Locate the cell with the specified text and output its (x, y) center coordinate. 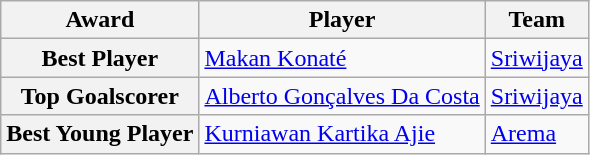
Top Goalscorer (100, 96)
Award (100, 20)
Makan Konaté (342, 58)
Kurniawan Kartika Ajie (342, 134)
Best Player (100, 58)
Best Young Player (100, 134)
Player (342, 20)
Alberto Gonçalves Da Costa (342, 96)
Arema (536, 134)
Team (536, 20)
